Scan for the cell matching the given text and deliver its (x, y) coordinate at center. 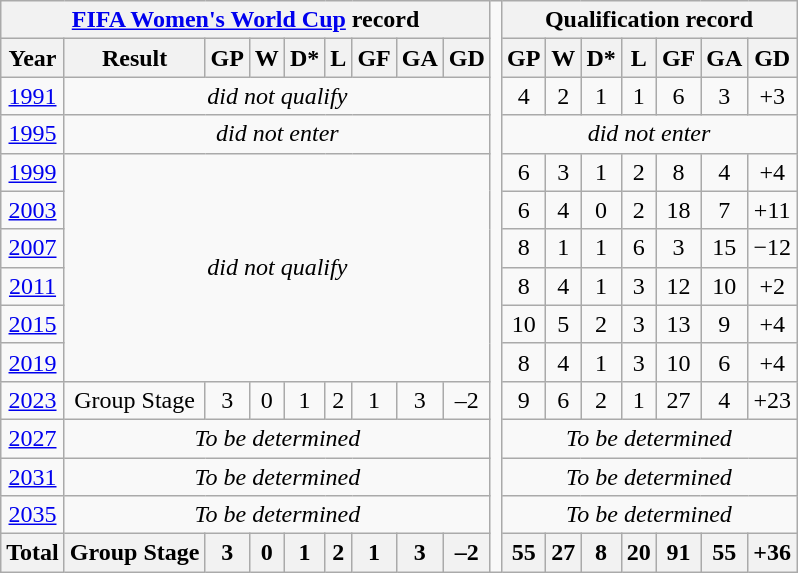
1991 (33, 96)
2027 (33, 438)
−12 (772, 248)
Qualification record (648, 20)
18 (678, 210)
2023 (33, 400)
2015 (33, 324)
7 (724, 210)
91 (678, 553)
15 (724, 248)
2031 (33, 477)
2003 (33, 210)
+3 (772, 96)
+36 (772, 553)
Result (134, 58)
Total (33, 553)
13 (678, 324)
20 (638, 553)
1999 (33, 172)
5 (564, 324)
+2 (772, 286)
2007 (33, 248)
2011 (33, 286)
+23 (772, 400)
1995 (33, 134)
+11 (772, 210)
2035 (33, 515)
12 (678, 286)
FIFA Women's World Cup record (246, 20)
Year (33, 58)
2019 (33, 362)
